Find where the given text appears and provide that cell's center as [x, y] coordinate. 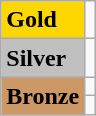
Gold [43, 20]
Bronze [43, 96]
Silver [43, 58]
